Pinpoint the cell where the given text exists, returning its [x, y] midpoint coordinate. 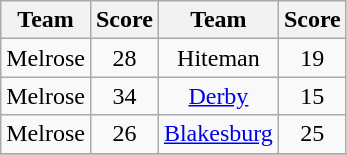
34 [124, 96]
25 [312, 134]
Blakesburg [218, 134]
26 [124, 134]
15 [312, 96]
Derby [218, 96]
Hiteman [218, 58]
19 [312, 58]
28 [124, 58]
